Scan for the cell matching the given text and deliver its (X, Y) coordinate at center. 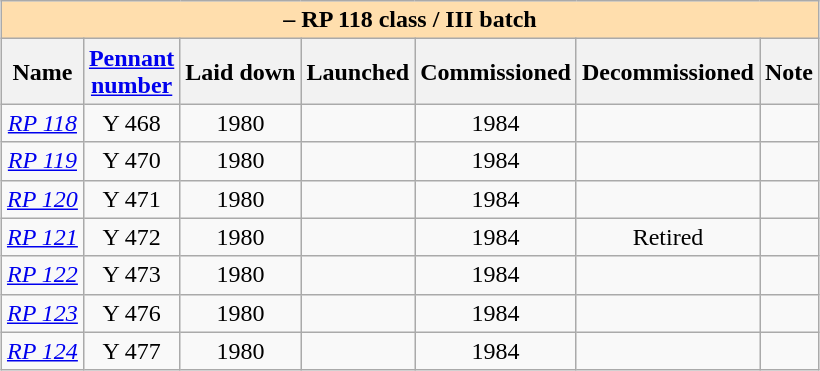
Y 477 (131, 351)
Decommissioned (668, 72)
Y 472 (131, 237)
Name (42, 72)
Retired (668, 237)
Launched (358, 72)
– RP 118 class / III batch (410, 20)
Y 473 (131, 275)
Y 470 (131, 161)
RP 121 (42, 237)
RP 123 (42, 313)
Y 476 (131, 313)
RP 124 (42, 351)
Laid down (240, 72)
Pennantnumber (131, 72)
Commissioned (496, 72)
Note (790, 72)
RP 118 (42, 123)
RP 122 (42, 275)
RP 120 (42, 199)
Y 468 (131, 123)
RP 119 (42, 161)
Y 471 (131, 199)
